Return (x, y) of the center of cell containing provided text 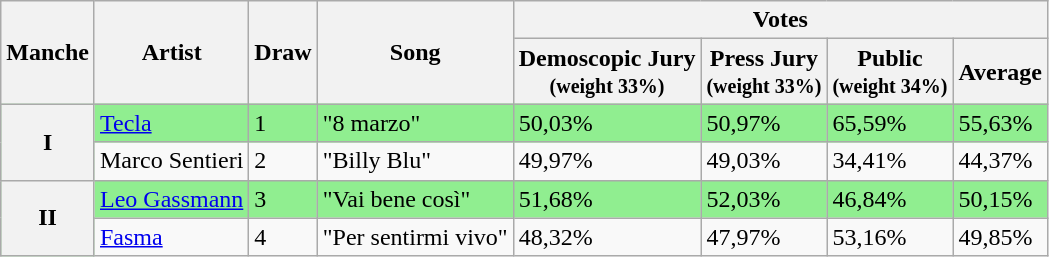
49,03% (764, 161)
50,03% (607, 123)
3 (283, 199)
Draw (283, 52)
Public(weight 34%) (890, 72)
Average (1000, 72)
44,37% (1000, 161)
"Vai bene così" (415, 199)
Fasma (171, 237)
Tecla (171, 123)
Artist (171, 52)
4 (283, 237)
Leo Gassmann (171, 199)
53,16% (890, 237)
Demoscopic Jury(weight 33%) (607, 72)
34,41% (890, 161)
Manche (48, 52)
48,32% (607, 237)
"Billy Blu" (415, 161)
49,97% (607, 161)
50,15% (1000, 199)
II (48, 218)
51,68% (607, 199)
Votes (780, 20)
"Per sentirmi vivo" (415, 237)
46,84% (890, 199)
50,97% (764, 123)
1 (283, 123)
65,59% (890, 123)
Song (415, 52)
2 (283, 161)
Marco Sentieri (171, 161)
55,63% (1000, 123)
52,03% (764, 199)
"8 marzo" (415, 123)
47,97% (764, 237)
I (48, 142)
49,85% (1000, 237)
Press Jury(weight 33%) (764, 72)
